Scan for the cell matching the given text and deliver its (X, Y) coordinate at center. 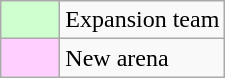
Expansion team (142, 20)
New arena (142, 58)
